Provide the [x, y] coordinate of the cell's center where the given text is located.  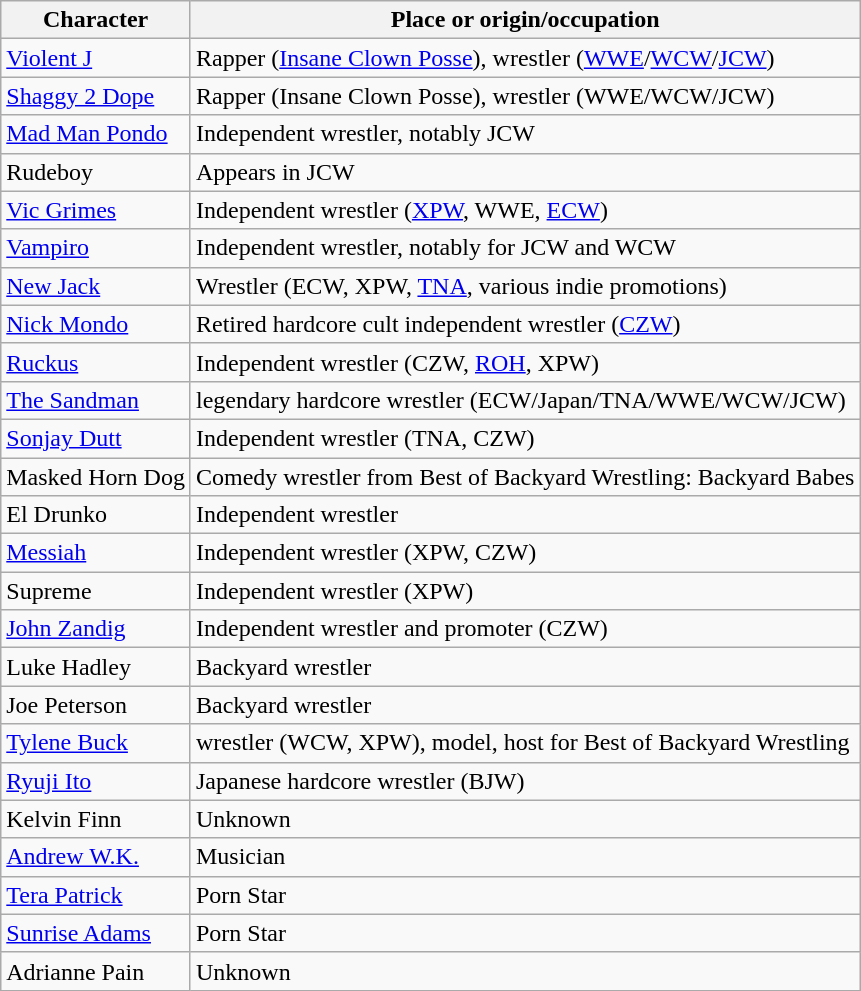
The Sandman [96, 400]
Kelvin Finn [96, 819]
Japanese hardcore wrestler (BJW) [524, 781]
Masked Horn Dog [96, 477]
Independent wrestler [524, 515]
Independent wrestler, notably JCW [524, 134]
Independent wrestler (XPW) [524, 591]
Joe Peterson [96, 705]
Mad Man Pondo [96, 134]
Comedy wrestler from Best of Backyard Wrestling: Backyard Babes [524, 477]
Place or origin/occupation [524, 20]
Independent wrestler (XPW, WWE, ECW) [524, 210]
wrestler (WCW, XPW), model, host for Best of Backyard Wrestling [524, 743]
John Zandig [96, 629]
Tylene Buck [96, 743]
Independent wrestler, notably for JCW and WCW [524, 248]
Andrew W.K. [96, 857]
Retired hardcore cult independent wrestler (CZW) [524, 324]
Violent J [96, 58]
Independent wrestler (TNA, CZW) [524, 438]
Appears in JCW [524, 172]
Supreme [96, 591]
Ryuji Ito [96, 781]
Messiah [96, 553]
Independent wrestler (CZW, ROH, XPW) [524, 362]
Sunrise Adams [96, 933]
legendary hardcore wrestler (ECW/Japan/TNA/WWE/WCW/JCW) [524, 400]
Independent wrestler and promoter (CZW) [524, 629]
Ruckus [96, 362]
Adrianne Pain [96, 971]
Tera Patrick [96, 895]
Independent wrestler (XPW, CZW) [524, 553]
Rudeboy [96, 172]
Luke Hadley [96, 667]
Nick Mondo [96, 324]
Character [96, 20]
Wrestler (ECW, XPW, TNA, various indie promotions) [524, 286]
Vic Grimes [96, 210]
Vampiro [96, 248]
Musician [524, 857]
Shaggy 2 Dope [96, 96]
Sonjay Dutt [96, 438]
New Jack [96, 286]
El Drunko [96, 515]
